Return (x, y) of the center of cell containing provided text 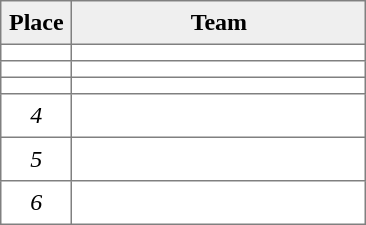
Team (219, 23)
6 (36, 203)
5 (36, 159)
4 (36, 116)
Place (36, 23)
